Find where the given text appears and provide that cell's center as [x, y] coordinate. 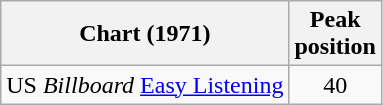
40 [335, 85]
Chart (1971) [145, 34]
Peakposition [335, 34]
US Billboard Easy Listening [145, 85]
